Pinpoint the cell where the given text exists, returning its [x, y] midpoint coordinate. 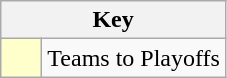
Key [114, 20]
Teams to Playoffs [134, 58]
